Scan for the cell matching the given text and deliver its (x, y) coordinate at center. 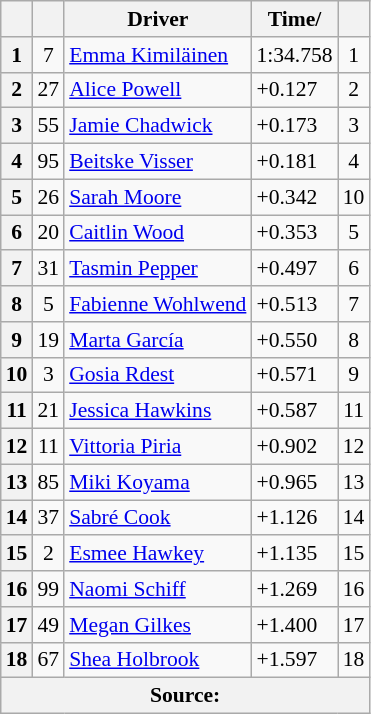
37 (48, 518)
+0.965 (294, 482)
20 (48, 233)
+0.497 (294, 269)
Time/ (294, 19)
Marta García (158, 340)
+1.597 (294, 660)
Alice Powell (158, 90)
21 (48, 411)
+1.269 (294, 589)
+0.550 (294, 340)
+0.902 (294, 447)
Naomi Schiff (158, 589)
+1.126 (294, 518)
Jamie Chadwick (158, 126)
Source: (186, 696)
31 (48, 269)
Emma Kimiläinen (158, 55)
Tasmin Pepper (158, 269)
Shea Holbrook (158, 660)
1:34.758 (294, 55)
55 (48, 126)
Beitske Visser (158, 162)
+0.513 (294, 304)
49 (48, 625)
Jessica Hawkins (158, 411)
+0.181 (294, 162)
85 (48, 482)
Driver (158, 19)
26 (48, 197)
99 (48, 589)
27 (48, 90)
95 (48, 162)
+0.571 (294, 375)
+0.342 (294, 197)
Gosia Rdest (158, 375)
Esmee Hawkey (158, 554)
67 (48, 660)
+1.400 (294, 625)
+0.127 (294, 90)
Sarah Moore (158, 197)
+0.353 (294, 233)
+0.587 (294, 411)
Fabienne Wohlwend (158, 304)
19 (48, 340)
Miki Koyama (158, 482)
Vittoria Piria (158, 447)
+1.135 (294, 554)
Caitlin Wood (158, 233)
Sabré Cook (158, 518)
+0.173 (294, 126)
Megan Gilkes (158, 625)
